Output the (x, y) coordinate of the center of the cell containing the given text.  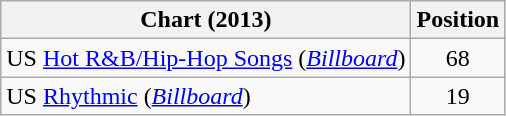
Position (458, 20)
Chart (2013) (206, 20)
68 (458, 58)
19 (458, 96)
US Rhythmic (Billboard) (206, 96)
US Hot R&B/Hip-Hop Songs (Billboard) (206, 58)
